Search for the cell housing the specified text and yield its (X, Y) center coordinate. 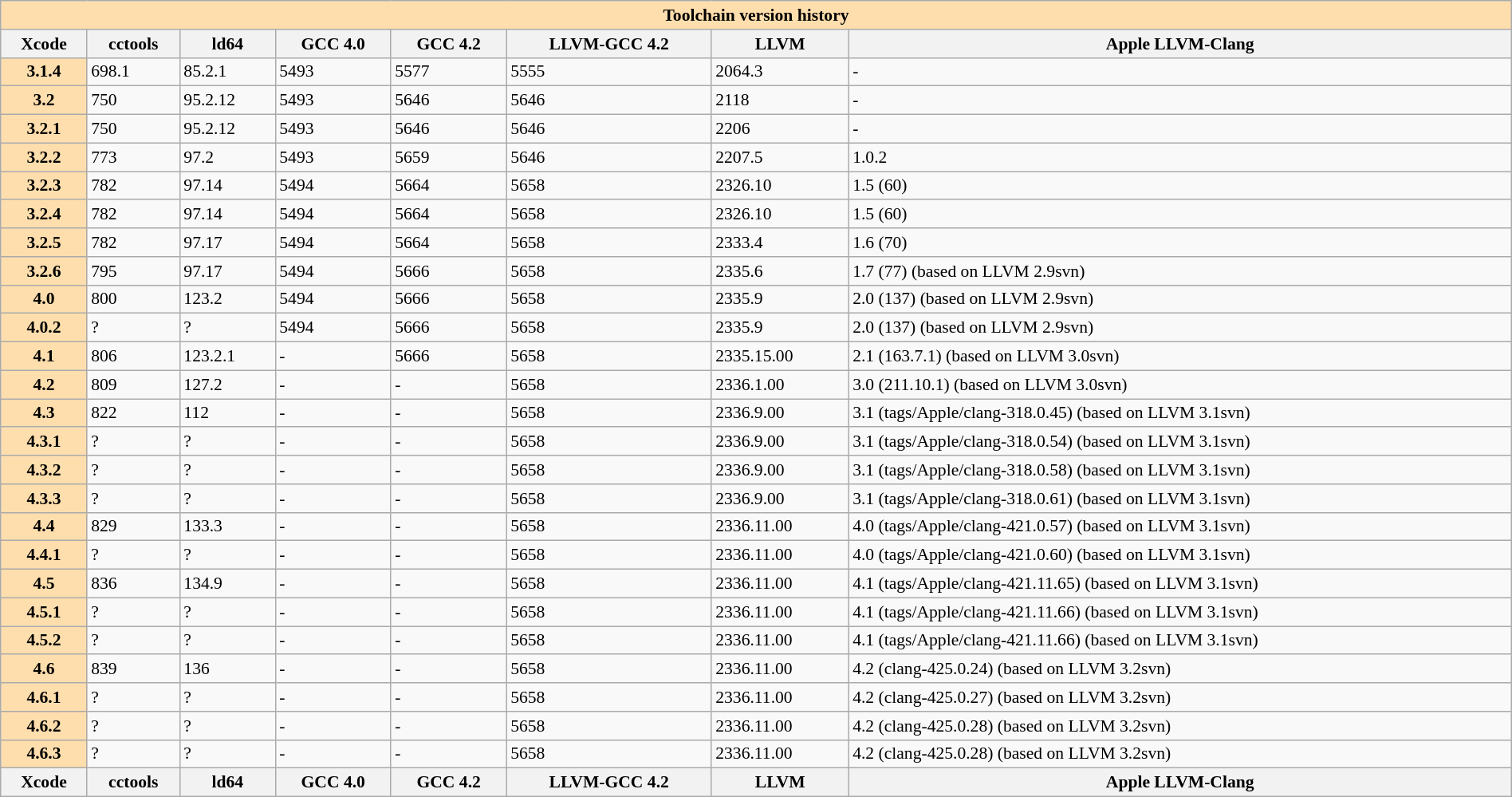
4.1 (44, 357)
2335.6 (780, 271)
2207.5 (780, 157)
809 (133, 385)
4.0 (44, 299)
4.5 (44, 584)
4.6.1 (44, 697)
2118 (780, 101)
2.1 (163.7.1) (based on LLVM 3.0svn) (1180, 357)
4.4.1 (44, 555)
836 (133, 584)
4.3.1 (44, 442)
5659 (448, 157)
773 (133, 157)
2206 (780, 129)
4.0.2 (44, 328)
4.3 (44, 413)
3.0 (211.10.1) (based on LLVM 3.0svn) (1180, 385)
1.7 (77) (based on LLVM 2.9svn) (1180, 271)
3.2.1 (44, 129)
2336.1.00 (780, 385)
97.2 (227, 157)
4.3.2 (44, 470)
1.6 (70) (1180, 243)
3.1 (tags/Apple/clang-318.0.61) (based on LLVM 3.1svn) (1180, 499)
4.2 (clang-425.0.27) (based on LLVM 3.2svn) (1180, 697)
134.9 (227, 584)
4.3.3 (44, 499)
4.5.1 (44, 612)
4.6.2 (44, 726)
3.2.2 (44, 157)
3.2.5 (44, 243)
829 (133, 527)
1.0.2 (1180, 157)
4.1 (tags/Apple/clang-421.11.65) (based on LLVM 3.1svn) (1180, 584)
4.2 (44, 385)
3.1.4 (44, 72)
5555 (609, 72)
5577 (448, 72)
4.4 (44, 527)
4.6 (44, 669)
3.2.4 (44, 215)
3.2 (44, 101)
795 (133, 271)
2333.4 (780, 243)
839 (133, 669)
123.2.1 (227, 357)
136 (227, 669)
127.2 (227, 385)
2064.3 (780, 72)
2335.15.00 (780, 357)
698.1 (133, 72)
4.6.3 (44, 754)
4.0 (tags/Apple/clang-421.0.60) (based on LLVM 3.1svn) (1180, 555)
4.5.2 (44, 641)
133.3 (227, 527)
4.2 (clang-425.0.24) (based on LLVM 3.2svn) (1180, 669)
3.1 (tags/Apple/clang-318.0.45) (based on LLVM 3.1svn) (1180, 413)
3.1 (tags/Apple/clang-318.0.58) (based on LLVM 3.1svn) (1180, 470)
800 (133, 299)
822 (133, 413)
3.2.3 (44, 186)
123.2 (227, 299)
3.2.6 (44, 271)
806 (133, 357)
Toolchain version history (756, 15)
85.2.1 (227, 72)
112 (227, 413)
4.0 (tags/Apple/clang-421.0.57) (based on LLVM 3.1svn) (1180, 527)
3.1 (tags/Apple/clang-318.0.54) (based on LLVM 3.1svn) (1180, 442)
